Locate the cell with the specified text and output its [x, y] center coordinate. 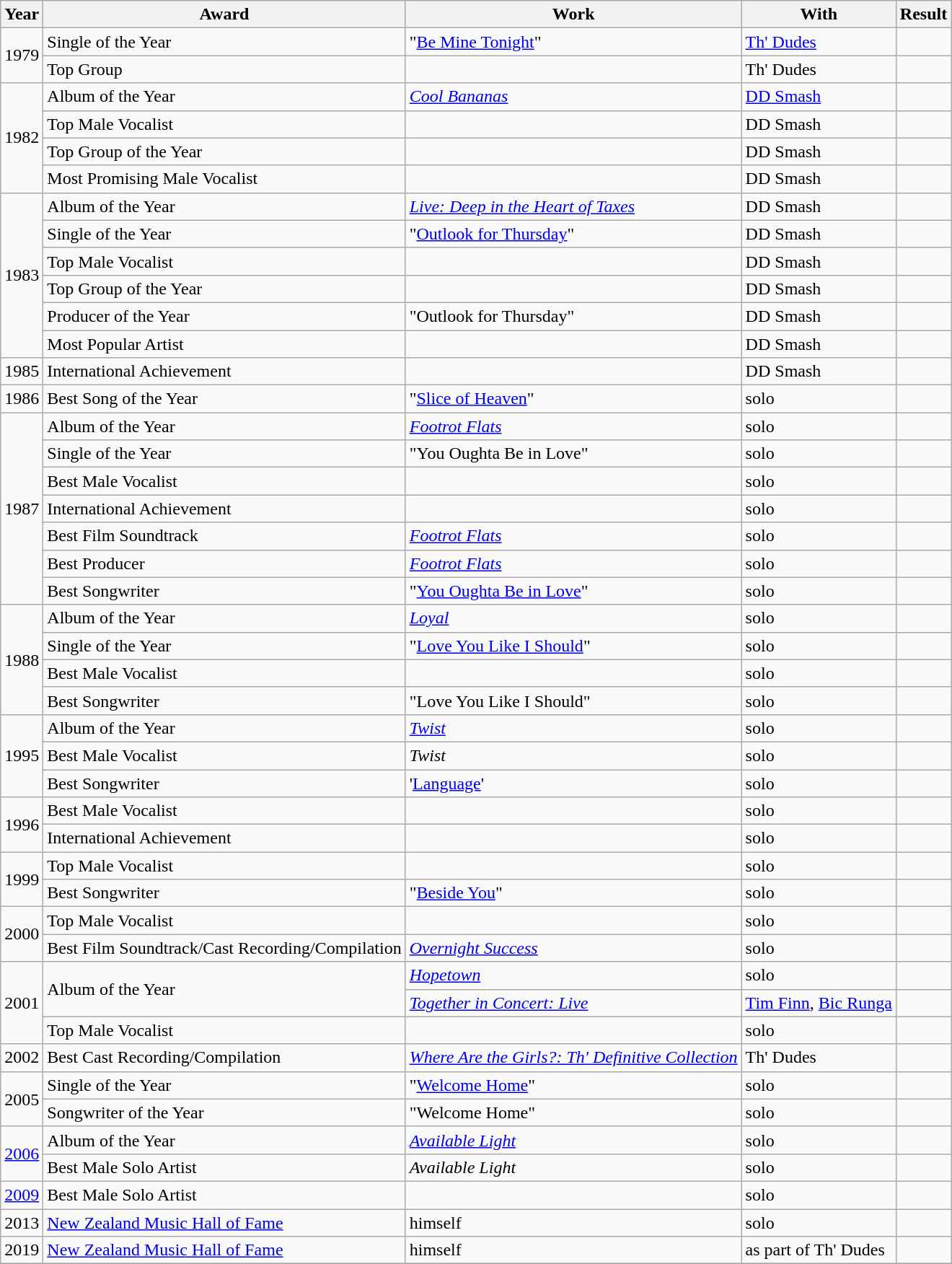
1995 [22, 755]
2006 [22, 1154]
Loyal [573, 618]
1986 [22, 399]
1996 [22, 825]
Award [224, 14]
"Be Mine Tonight" [573, 42]
Live: Deep in the Heart of Taxes [573, 206]
1982 [22, 138]
1999 [22, 879]
2000 [22, 934]
Where Are the Girls?: Th' Definitive Collection [573, 1058]
as part of Th' Dudes [819, 1250]
Tim Finn, Bic Runga [819, 1003]
Best Film Soundtrack [224, 536]
2005 [22, 1099]
Best Cast Recording/Compilation [224, 1058]
Result [923, 14]
"Beside You" [573, 893]
2019 [22, 1250]
1988 [22, 659]
Most Promising Male Vocalist [224, 179]
Producer of the Year [224, 316]
2009 [22, 1195]
2013 [22, 1223]
2001 [22, 1003]
Cool Bananas [573, 97]
1983 [22, 275]
Best Film Soundtrack/Cast Recording/Compilation [224, 948]
Overnight Success [573, 948]
Work [573, 14]
1985 [22, 372]
Top Group [224, 69]
"Slice of Heaven" [573, 399]
Most Popular Artist [224, 344]
With [819, 14]
Best Producer [224, 563]
Hopetown [573, 975]
2002 [22, 1058]
1987 [22, 509]
1979 [22, 56]
Together in Concert: Live [573, 1003]
Year [22, 14]
Best Song of the Year [224, 399]
Songwriter of the Year [224, 1112]
'Language' [573, 783]
